Find where the given text appears and provide that cell's center as [x, y] coordinate. 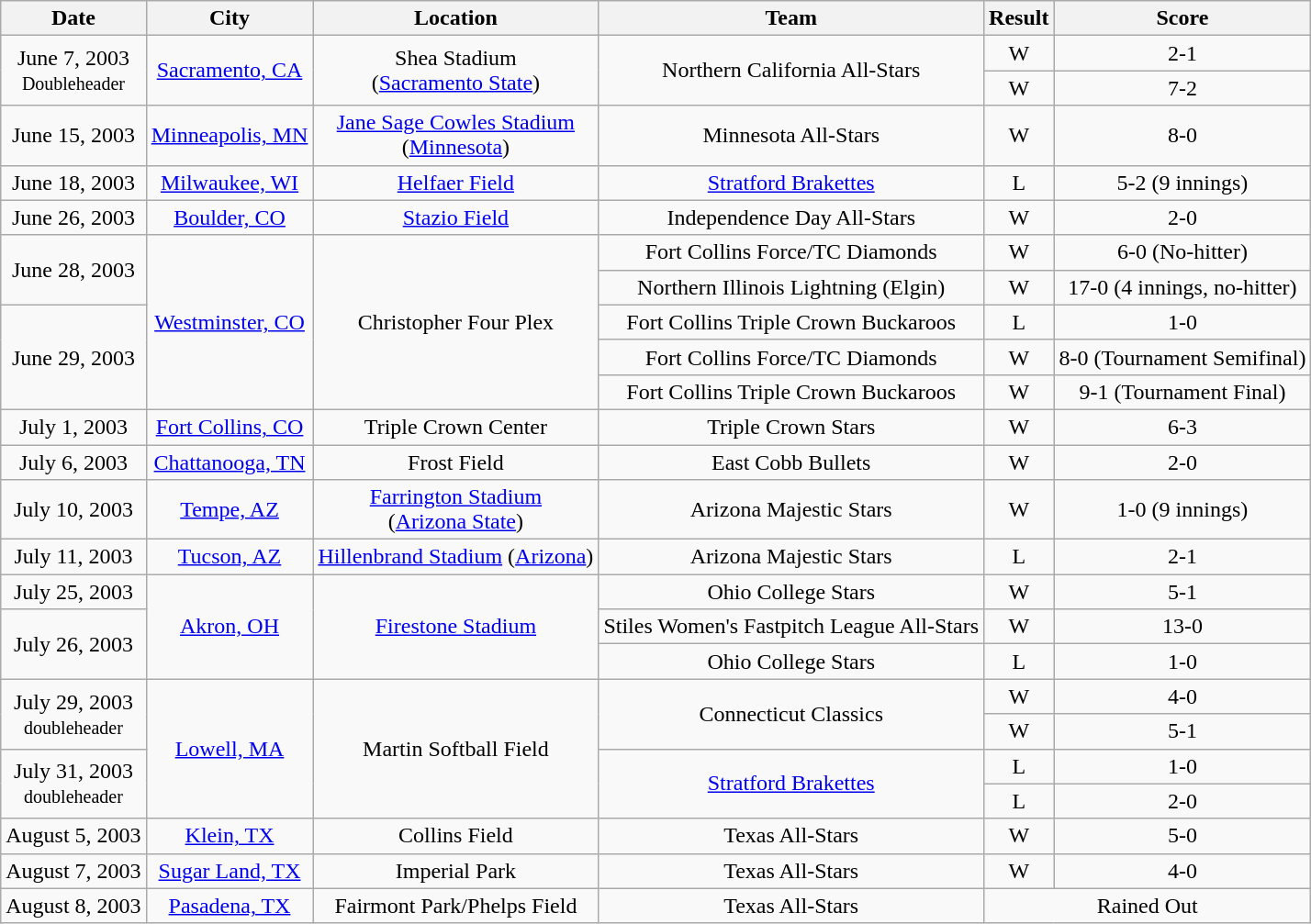
July 26, 2003 [73, 644]
July 29, 2003doubleheader [73, 714]
June 15, 2003 [73, 136]
July 1, 2003 [73, 427]
Stazio Field [455, 217]
8-0 (Tournament Semifinal) [1182, 357]
Score [1182, 18]
Result [1019, 18]
Jane Sage Cowles Stadium (Minnesota) [455, 136]
June 28, 2003 [73, 270]
Team [791, 18]
Chattanooga, TN [230, 462]
August 5, 2003 [73, 836]
Milwaukee, WI [230, 183]
Tempe, AZ [230, 510]
Minneapolis, MN [230, 136]
July 25, 2003 [73, 592]
June 7, 2003Doubleheader [73, 71]
Akron, OH [230, 627]
8-0 [1182, 136]
Triple Crown Center [455, 427]
East Cobb Bullets [791, 462]
13-0 [1182, 627]
July 11, 2003 [73, 557]
Stiles Women's Fastpitch League All-Stars [791, 627]
6-0 (No-hitter) [1182, 252]
Farrington Stadium (Arizona State) [455, 510]
Northern California All-Stars [791, 71]
1-0 (9 innings) [1182, 510]
Pasadena, TX [230, 906]
July 6, 2003 [73, 462]
9-1 (Tournament Final) [1182, 392]
Shea Stadium(Sacramento State) [455, 71]
August 7, 2003 [73, 871]
Martin Softball Field [455, 749]
Sacramento, CA [230, 71]
July 10, 2003 [73, 510]
Helfaer Field [455, 183]
Connecticut Classics [791, 714]
17-0 (4 innings, no-hitter) [1182, 287]
5-2 (9 innings) [1182, 183]
Klein, TX [230, 836]
Location [455, 18]
Date [73, 18]
Triple Crown Stars [791, 427]
July 31, 2003doubleheader [73, 784]
Fairmont Park/Phelps Field [455, 906]
Fort Collins, CO [230, 427]
Hillenbrand Stadium (Arizona) [455, 557]
Boulder, CO [230, 217]
June 18, 2003 [73, 183]
Westminster, CO [230, 322]
Tucson, AZ [230, 557]
7-2 [1182, 88]
Firestone Stadium [455, 627]
5-0 [1182, 836]
June 29, 2003 [73, 357]
Collins Field [455, 836]
August 8, 2003 [73, 906]
Lowell, MA [230, 749]
Sugar Land, TX [230, 871]
6-3 [1182, 427]
Minnesota All-Stars [791, 136]
June 26, 2003 [73, 217]
Independence Day All-Stars [791, 217]
Northern Illinois Lightning (Elgin) [791, 287]
Rained Out [1148, 906]
City [230, 18]
Imperial Park [455, 871]
Christopher Four Plex [455, 322]
Frost Field [455, 462]
